Locate the cell with the specified text and output its [x, y] center coordinate. 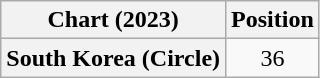
South Korea (Circle) [114, 58]
Chart (2023) [114, 20]
36 [273, 58]
Position [273, 20]
